Identify which cell holds the provided text, then report its (x, y) central coordinate. 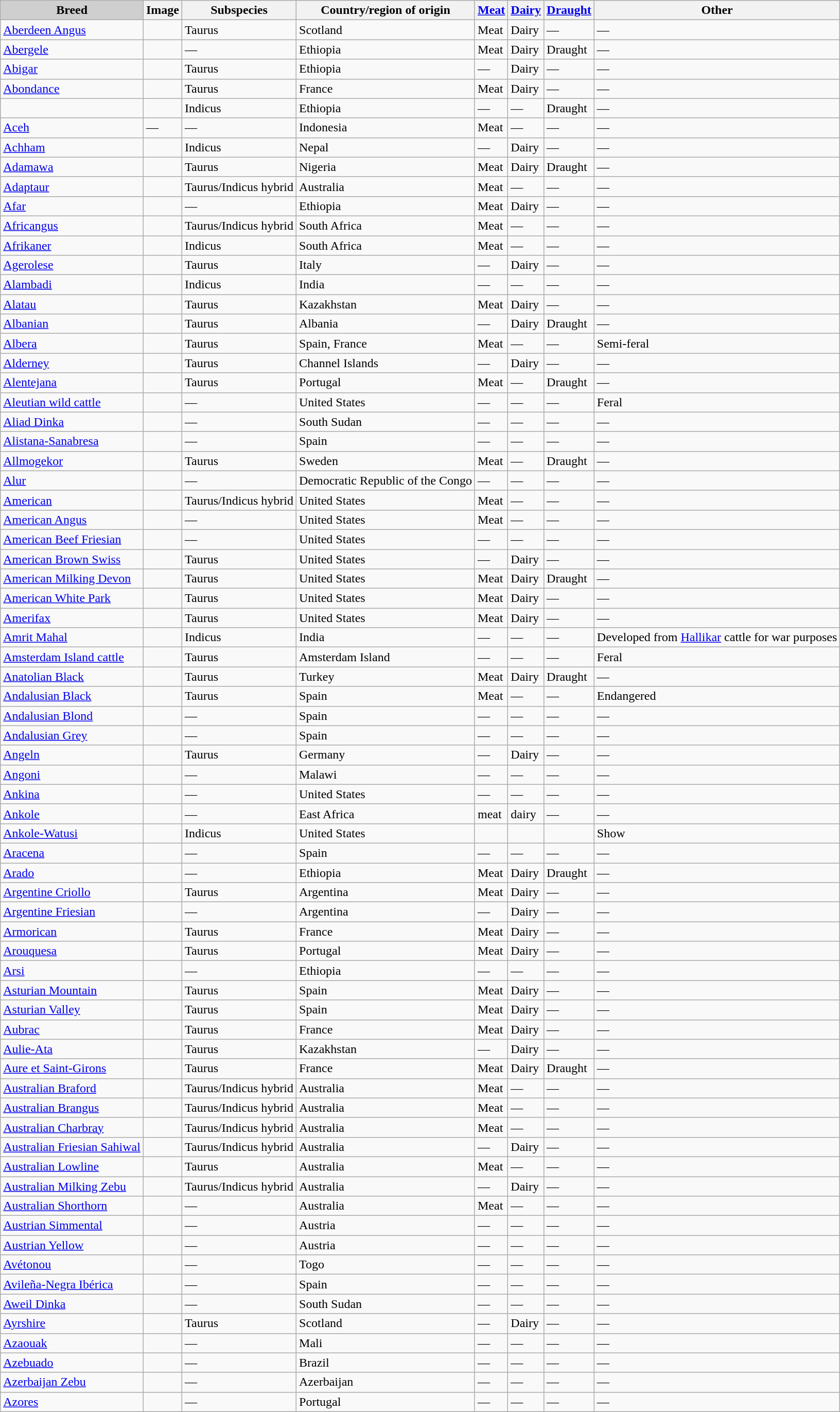
Abigar (72, 69)
Alambadi (72, 285)
Indonesia (386, 128)
Other (717, 10)
Argentine Friesian (72, 912)
Aberdeen Angus (72, 30)
Andalusian Blond (72, 716)
Australian Charbray (72, 1127)
Afar (72, 206)
Achham (72, 147)
Angoni (72, 774)
Semi-feral (717, 343)
Aubrac (72, 1029)
Nigeria (386, 167)
Adamawa (72, 167)
Ankole-Watusi (72, 833)
American Beef Friesian (72, 539)
Angeln (72, 755)
Channel Islands (386, 363)
Italy (386, 265)
Spain, France (386, 343)
Togo (386, 1265)
meat (491, 814)
Azerbaijan Zebu (72, 1382)
East Africa (386, 814)
American Brown Swiss (72, 559)
Brazil (386, 1363)
Aracena (72, 853)
Australian Braford (72, 1088)
Azores (72, 1402)
Aleutian wild cattle (72, 402)
Aliad Dinka (72, 422)
Allmogekor (72, 461)
Albera (72, 343)
Amrit Mahal (72, 638)
Arsi (72, 971)
Amsterdam Island cattle (72, 657)
Abergele (72, 49)
Subspecies (239, 10)
Democratic Republic of the Congo (386, 480)
Arado (72, 873)
Alderney (72, 363)
American White Park (72, 598)
Show (717, 833)
Arouquesa (72, 951)
Mali (386, 1343)
Australian Lowline (72, 1166)
Alatau (72, 304)
Aceh (72, 128)
Aulie-Ata (72, 1049)
Austrian Simmental (72, 1226)
Anatolian Black (72, 677)
Azaouak (72, 1343)
Ankina (72, 794)
American (72, 500)
Turkey (386, 677)
Developed from Hallikar cattle for war purposes (717, 638)
Aure et Saint-Girons (72, 1069)
Germany (386, 755)
Amerifax (72, 618)
Agerolese (72, 265)
Azebuado (72, 1363)
Adaptaur (72, 186)
Australian Friesian Sahiwal (72, 1147)
Argentine Criollo (72, 892)
Australian Milking Zebu (72, 1186)
Country/region of origin (386, 10)
Alur (72, 480)
Azerbaijan (386, 1382)
Austrian Yellow (72, 1245)
Armorican (72, 932)
Asturian Valley (72, 1010)
Andalusian Black (72, 696)
Australian Shorthorn (72, 1206)
Malawi (386, 774)
Sweden (386, 461)
Asturian Mountain (72, 990)
American Angus (72, 520)
Afrikaner (72, 246)
Image (163, 10)
Avileña-Negra Ibérica (72, 1284)
American Milking Devon (72, 579)
Alistana-Sanabresa (72, 441)
Breed (72, 10)
Endangered (717, 696)
Andalusian Grey (72, 735)
dairy (526, 814)
Ayrshire (72, 1323)
Africangus (72, 226)
Amsterdam Island (386, 657)
Abondance (72, 89)
Albanian (72, 324)
Alentejana (72, 383)
Albania (386, 324)
Avétonou (72, 1265)
Ankole (72, 814)
Australian Brangus (72, 1108)
Nepal (386, 147)
Aweil Dinka (72, 1304)
